Detect which cell encompasses the target text, then output its (X, Y) center coordinate. 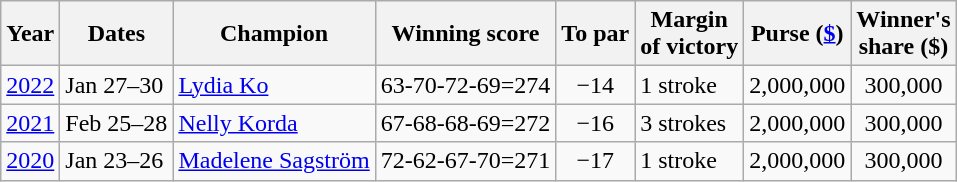
Dates (116, 34)
2022 (30, 85)
2020 (30, 161)
Jan 23–26 (116, 161)
Purse ($) (798, 34)
−16 (596, 123)
Winner'sshare ($) (904, 34)
Madelene Sagström (274, 161)
Champion (274, 34)
Year (30, 34)
3 strokes (690, 123)
−14 (596, 85)
Lydia Ko (274, 85)
−17 (596, 161)
63-70-72-69=274 (466, 85)
Jan 27–30 (116, 85)
72-62-67-70=271 (466, 161)
67-68-68-69=272 (466, 123)
Marginof victory (690, 34)
To par (596, 34)
Winning score (466, 34)
Feb 25–28 (116, 123)
2021 (30, 123)
Nelly Korda (274, 123)
